Locate the cell with the specified text and output its (X, Y) center coordinate. 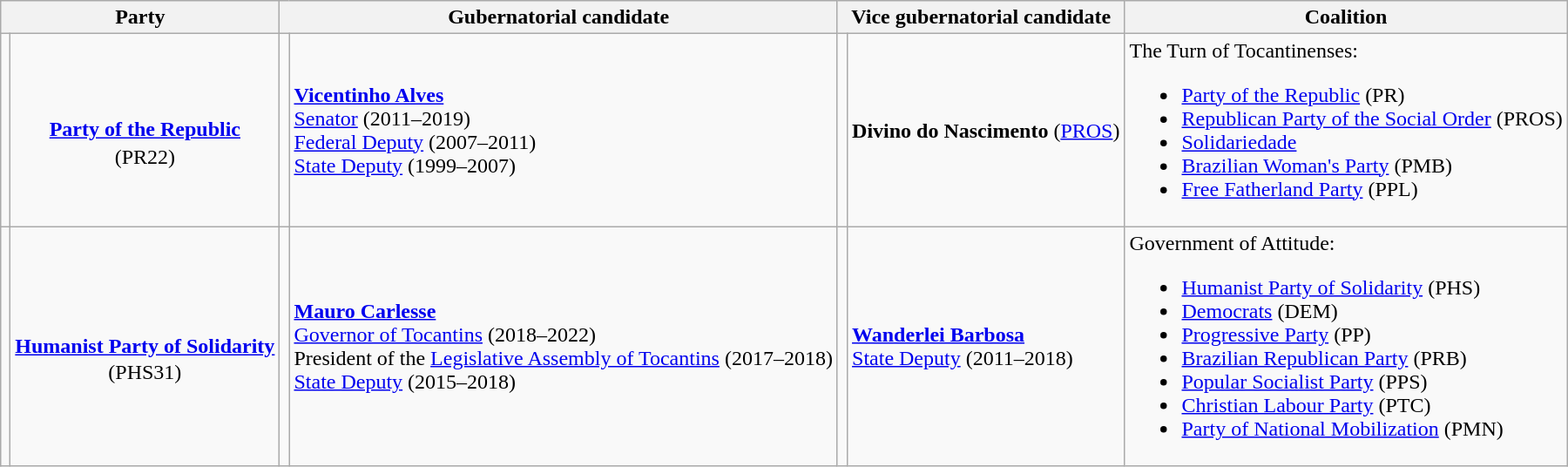
Wanderlei BarbosaState Deputy (2011–2018) (986, 347)
Party (140, 17)
Coalition (1346, 17)
Party of the Republic(PR22) (145, 131)
Mauro CarlesseGovernor of Tocantins (2018–2022)President of the Legislative Assembly of Tocantins (2017–2018)State Deputy (2015–2018) (564, 347)
Humanist Party of Solidarity(PHS31) (145, 347)
Divino do Nascimento (PROS) (986, 131)
Gubernatorial candidate (559, 17)
Vicentinho AlvesSenator (2011–2019)Federal Deputy (2007–2011)State Deputy (1999–2007) (564, 131)
Vice gubernatorial candidate (981, 17)
